Capture the cell that displays the provided text and extract its [X, Y] central coordinate. 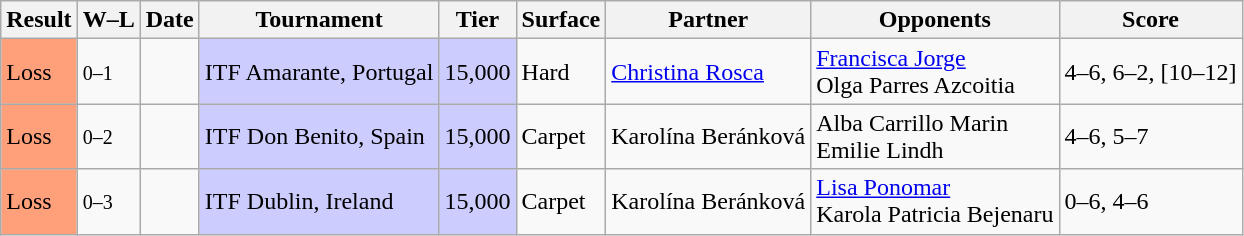
Tournament [319, 20]
Hard [561, 72]
W–L [108, 20]
Lisa Ponomar Karola Patricia Bejenaru [935, 202]
Result [39, 20]
Christina Rosca [708, 72]
0–3 [108, 202]
Score [1150, 20]
0–1 [108, 72]
Partner [708, 20]
Francisca Jorge Olga Parres Azcoitia [935, 72]
4–6, 5–7 [1150, 136]
Date [170, 20]
Alba Carrillo Marin Emilie Lindh [935, 136]
0–6, 4–6 [1150, 202]
4–6, 6–2, [10–12] [1150, 72]
Tier [478, 20]
ITF Dublin, Ireland [319, 202]
ITF Amarante, Portugal [319, 72]
0–2 [108, 136]
Opponents [935, 20]
ITF Don Benito, Spain [319, 136]
Surface [561, 20]
